Return the [X, Y] coordinate for the center point of the cell that contains the specified text.  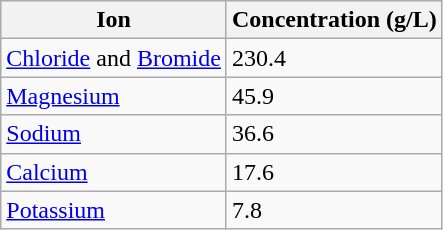
Calcium [114, 172]
Ion [114, 20]
Potassium [114, 210]
36.6 [334, 134]
7.8 [334, 210]
Concentration (g/L) [334, 20]
Magnesium [114, 96]
230.4 [334, 58]
17.6 [334, 172]
Chloride and Bromide [114, 58]
45.9 [334, 96]
Sodium [114, 134]
